Detect which cell encompasses the target text, then output its (x, y) center coordinate. 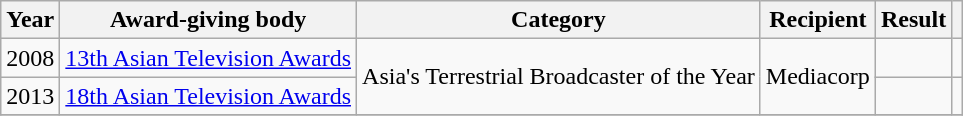
18th Asian Television Awards (208, 96)
Award-giving body (208, 20)
2013 (30, 96)
Recipient (818, 20)
Category (559, 20)
Year (30, 20)
Result (913, 20)
Asia's Terrestrial Broadcaster of the Year (559, 77)
Mediacorp (818, 77)
2008 (30, 58)
13th Asian Television Awards (208, 58)
